Determine the [x, y] coordinate at the center of the cell enclosing the given text.  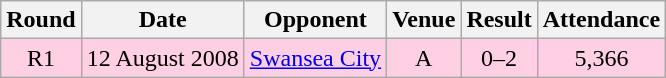
R1 [41, 58]
Swansea City [315, 58]
Venue [424, 20]
Round [41, 20]
A [424, 58]
12 August 2008 [162, 58]
Date [162, 20]
5,366 [601, 58]
Result [499, 20]
Attendance [601, 20]
Opponent [315, 20]
0–2 [499, 58]
